Locate the cell with the specified text and output its [x, y] center coordinate. 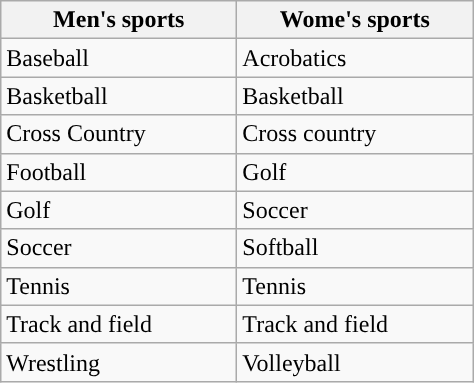
Baseball [119, 58]
Softball [355, 248]
Acrobatics [355, 58]
Men's sports [119, 20]
Wrestling [119, 362]
Volleyball [355, 362]
Wome's sports [355, 20]
Football [119, 172]
Cross Country [119, 134]
Cross country [355, 134]
